Return the [X, Y] coordinate for the center point of the cell that contains the specified text.  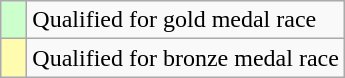
Qualified for bronze medal race [186, 58]
Qualified for gold medal race [186, 20]
